Capture the cell that displays the provided text and extract its (X, Y) central coordinate. 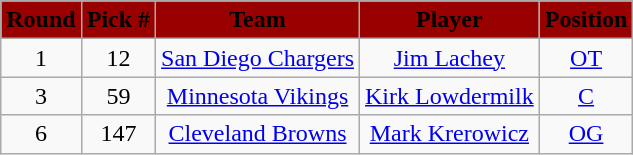
OG (586, 134)
San Diego Chargers (258, 58)
12 (118, 58)
Position (586, 20)
1 (41, 58)
Mark Krerowicz (450, 134)
6 (41, 134)
Pick # (118, 20)
59 (118, 96)
Kirk Lowdermilk (450, 96)
C (586, 96)
Player (450, 20)
3 (41, 96)
OT (586, 58)
147 (118, 134)
Minnesota Vikings (258, 96)
Team (258, 20)
Cleveland Browns (258, 134)
Round (41, 20)
Jim Lachey (450, 58)
